Provide the (X, Y) coordinate of the cell's center where the given text is located.  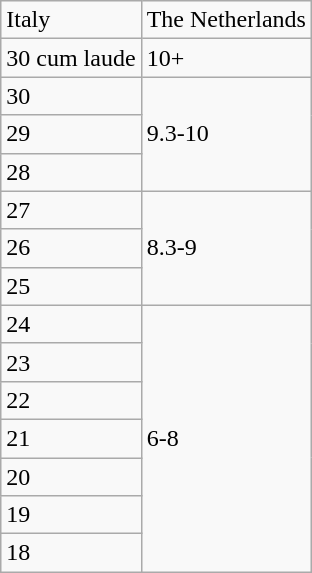
30 cum laude (71, 58)
28 (71, 172)
19 (71, 515)
23 (71, 362)
25 (71, 286)
6-8 (226, 438)
Italy (71, 20)
21 (71, 438)
10+ (226, 58)
22 (71, 400)
9.3-10 (226, 134)
The Netherlands (226, 20)
18 (71, 553)
8.3-9 (226, 248)
26 (71, 248)
29 (71, 134)
30 (71, 96)
27 (71, 210)
20 (71, 477)
24 (71, 324)
